Pinpoint the cell where the given text exists, returning its (x, y) midpoint coordinate. 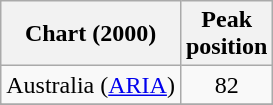
82 (226, 85)
Chart (2000) (91, 34)
Peakposition (226, 34)
Australia (ARIA) (91, 85)
